Locate the cell with the specified text and output its [x, y] center coordinate. 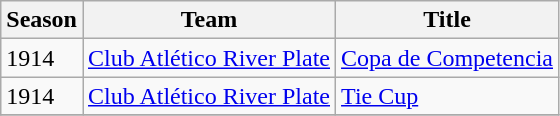
Tie Cup [448, 96]
Team [208, 20]
Copa de Competencia [448, 58]
Season [42, 20]
Title [448, 20]
